Search for the cell housing the specified text and yield its [x, y] center coordinate. 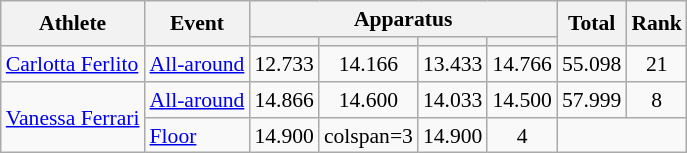
Vanessa Ferrari [73, 118]
Event [198, 24]
14.033 [452, 100]
Carlotta Ferlito [73, 64]
8 [656, 100]
14.600 [368, 100]
Athlete [73, 24]
Rank [656, 24]
14.166 [368, 64]
13.433 [452, 64]
14.766 [522, 64]
55.098 [592, 64]
14.500 [522, 100]
21 [656, 64]
12.733 [284, 64]
14.866 [284, 100]
Apparatus [403, 19]
57.999 [592, 100]
Total [592, 24]
